From the cell containing the given text, extract its center point as [X, Y] coordinate. 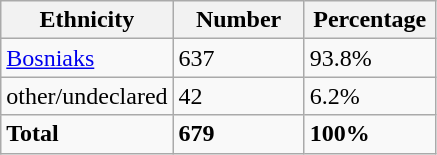
637 [238, 58]
6.2% [370, 96]
Percentage [370, 20]
other/undeclared [87, 96]
679 [238, 134]
100% [370, 134]
Total [87, 134]
42 [238, 96]
Ethnicity [87, 20]
Bosniaks [87, 58]
Number [238, 20]
93.8% [370, 58]
